Provide the [x, y] coordinate of the cell's center where the given text is located.  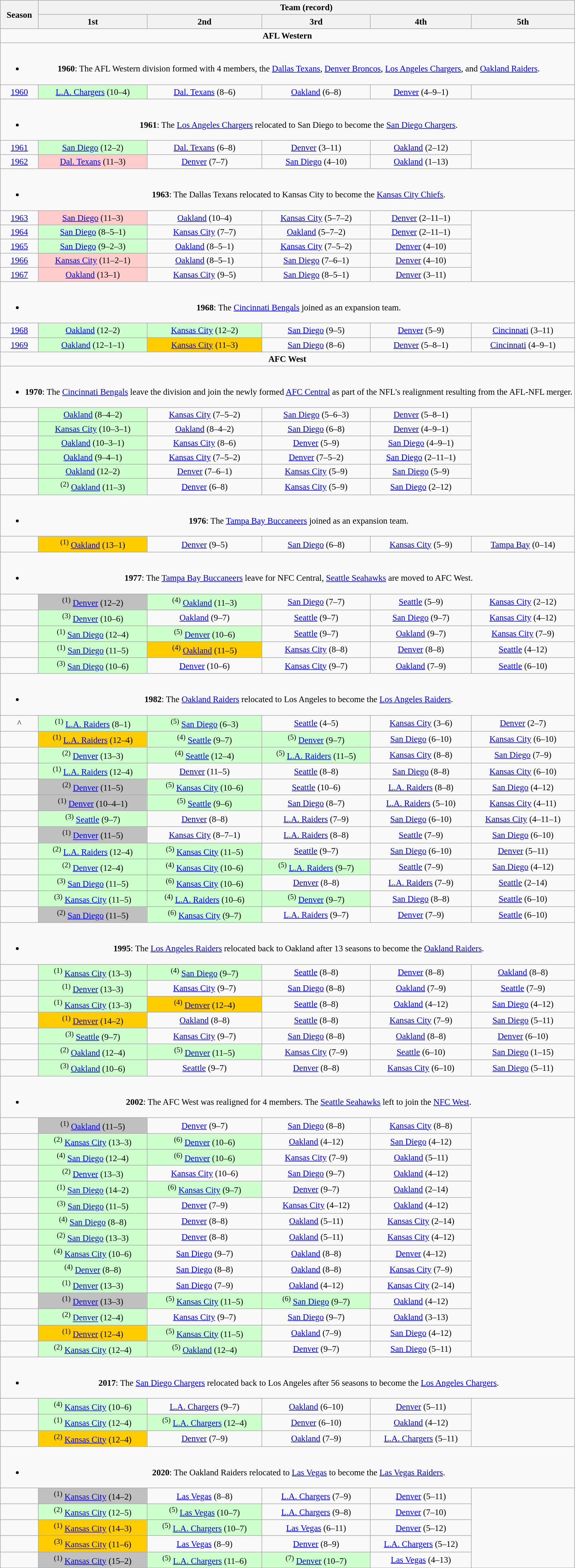
Kansas City (10–6) [204, 1173]
(7) Denver (10–7) [316, 1560]
(1) Denver (11–5) [93, 835]
(3) Denver (10–6) [93, 618]
Kansas City (5–7–2) [316, 218]
1976: The Tampa Bay Buccaneers joined as an expansion team. [287, 515]
(2) L.A. Raiders (12–4) [93, 851]
Denver (7–10) [421, 1512]
Las Vegas (8–8) [204, 1496]
Oakland (6–8) [316, 92]
Kansas City (8–7–1) [204, 835]
(5) Denver (11–5) [204, 1052]
San Diego (4–10) [316, 162]
Kansas City (8–6) [204, 443]
(5) L.A. Chargers (10–7) [204, 1528]
(5) L.A. Chargers (11–6) [204, 1560]
Denver (7–7) [204, 162]
(3) San Diego (10–6) [93, 665]
San Diego (8–6) [316, 345]
San Diego (2–11–1) [421, 458]
(2) Kansas City (13–3) [93, 1141]
Oakland (12–1–1) [93, 345]
Seattle (10–6) [316, 787]
(4) Denver (8–8) [93, 1269]
Las Vegas (4–13) [421, 1560]
1967 [20, 275]
1977: The Tampa Bay Buccaneers leave for NFC Central, Seattle Seahawks are moved to AFC West. [287, 573]
(2) San Diego (11–5) [93, 915]
1982: The Oakland Raiders relocated to Los Angeles to become the Los Angeles Raiders. [287, 695]
Kansas City (3–6) [421, 723]
(5) Kansas City (10–6) [204, 787]
(2) Oakland (12–4) [93, 1052]
(5) Las Vegas (10–7) [204, 1512]
(4) Seattle (12–4) [204, 755]
(4) San Diego (8–8) [93, 1221]
Seattle (5–9) [421, 602]
2002: The AFC West was realigned for 4 members. The Seattle Seahawks left to join the NFC West. [287, 1097]
Denver (5–12) [421, 1528]
Kansas City (7–7) [204, 232]
Kansas City (2–12) [523, 602]
^ [20, 723]
(2) Oakland (11–3) [93, 487]
Kansas City (11–3) [204, 345]
Oakland (2–12) [421, 148]
Dal. Texans (11–3) [93, 162]
Oakland (3–13) [421, 1317]
(5) Oakland (12–4) [204, 1349]
San Diego (5–6–3) [316, 415]
(1) San Diego (12–4) [93, 634]
(2) Denver (11–5) [93, 787]
1961 [20, 148]
L.A. Chargers (5–11) [421, 1438]
Dal. Texans (8–6) [204, 92]
AFC West [287, 359]
Kansas City (4–11–1) [523, 819]
(4) Denver (12–4) [204, 1004]
Seattle (2–14) [523, 883]
(1) Kansas City (14–3) [93, 1528]
AFL Western [287, 36]
Las Vegas (6–11) [316, 1528]
Oakland (10–4) [204, 218]
4th [421, 22]
1968: The Cincinnati Bengals joined as an expansion team. [287, 302]
(4) L.A. Raiders (10–6) [204, 899]
San Diego (11–3) [93, 218]
1963 [20, 218]
San Diego (9–5) [316, 330]
1960 [20, 92]
L.A. Chargers (10–4) [93, 92]
Oakland (13–1) [93, 275]
Cincinnati (3–11) [523, 330]
Denver (8–9) [316, 1544]
Seattle (4–12) [523, 650]
1995: The Los Angeles Raiders relocated back to Oakland after 13 seasons to become the Oakland Raiders. [287, 943]
Denver (6–8) [204, 487]
San Diego (12–2) [93, 148]
2020: The Oakland Raiders relocated to Las Vegas to become the Las Vegas Raiders. [287, 1467]
(1) L.A. Raiders (8–1) [93, 723]
(5) Seattle (9–6) [204, 803]
3rd [316, 22]
1968 [20, 330]
(4) Oakland (11–5) [204, 650]
San Diego (9–2–3) [93, 246]
(5) L.A. Raiders (11–5) [316, 755]
Las Vegas (8–9) [204, 1544]
Kansas City (12–2) [204, 330]
Kansas City (4–11) [523, 803]
2017: The San Diego Chargers relocated back to Los Angeles after 56 seasons to become the Los Angeles Chargers. [287, 1378]
5th [523, 22]
Denver (2–7) [523, 723]
L.A. Raiders (5–10) [421, 803]
(1) Denver (12–4) [93, 1333]
(1) Kansas City (15–2) [93, 1560]
(4) San Diego (12–4) [93, 1157]
L.A. Raiders (9–7) [316, 915]
1963: The Dallas Texans relocated to Kansas City to become the Kansas City Chiefs. [287, 190]
San Diego (7–7) [316, 602]
Team (record) [306, 8]
(4) Seattle (9–7) [204, 739]
(2) San Diego (13–3) [93, 1237]
Denver (7–5–2) [316, 458]
L.A. Chargers (7–9) [316, 1496]
1962 [20, 162]
(5) San Diego (6–3) [204, 723]
(3) Kansas City (11–5) [93, 899]
(3) Kansas City (11–6) [93, 1544]
1965 [20, 246]
(4) San Diego (9–7) [204, 972]
L.A. Chargers (9–7) [204, 1407]
(1) Kansas City (12–4) [93, 1422]
Oakland (2–14) [421, 1190]
Kansas City (9–5) [204, 275]
L.A. Chargers (9–8) [316, 1512]
Oakland (5–7–2) [316, 232]
(3) Oakland (10–6) [93, 1068]
Denver (4–12) [421, 1253]
(1) San Diego (14–2) [93, 1190]
2nd [204, 22]
Oakland (10–3–1) [93, 443]
Denver (11–5) [204, 771]
(1) San Diego (11–5) [93, 650]
(4) Oakland (11–3) [204, 602]
(1) Oakland (13–1) [93, 544]
San Diego (2–12) [421, 487]
Dal. Texans (6–8) [204, 148]
(5) L.A. Chargers (12–4) [204, 1422]
Denver (9–5) [204, 544]
San Diego (1–15) [523, 1052]
Denver (10–6) [204, 665]
Seattle (4–5) [316, 723]
1961: The Los Angeles Chargers relocated to San Diego to become the San Diego Chargers. [287, 119]
1st [93, 22]
(5) L.A. Raiders (9–7) [316, 867]
Cincinnati (4–9–1) [523, 345]
1960: The AFL Western division formed with 4 members, the Dallas Texans, Denver Broncos, Los Angeles Chargers, and Oakland Raiders. [287, 64]
Oakland (9–4–1) [93, 458]
(1) Oakland (11–5) [93, 1126]
(6) Kansas City (10–6) [204, 883]
(2) Kansas City (12–5) [93, 1512]
(6) San Diego (9–7) [316, 1301]
(1) Denver (12–2) [93, 602]
1969 [20, 345]
Season [20, 14]
1966 [20, 261]
Oakland (1–13) [421, 162]
Kansas City (10–3–1) [93, 429]
Oakland (6–10) [316, 1407]
Tampa Bay (0–14) [523, 544]
L.A. Chargers (5–12) [421, 1544]
San Diego (4–9–1) [421, 443]
San Diego (5–9) [421, 471]
San Diego (7–6–1) [316, 261]
(1) Denver (10–4–1) [93, 803]
Denver (7–6–1) [204, 471]
(1) Kansas City (14–2) [93, 1496]
San Diego (8–7) [316, 803]
(5) Denver (10–6) [204, 634]
(1) Denver (14–2) [93, 1020]
1964 [20, 232]
Kansas City (11–2–1) [93, 261]
